For the text-containing cell, return its midpoint in (X, Y) coordinate format. 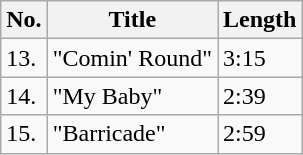
15. (24, 134)
3:15 (260, 58)
"My Baby" (132, 96)
"Barricade" (132, 134)
"Comin' Round" (132, 58)
13. (24, 58)
14. (24, 96)
No. (24, 20)
Length (260, 20)
2:59 (260, 134)
Title (132, 20)
2:39 (260, 96)
